Pinpoint the cell where the given text exists, returning its (x, y) midpoint coordinate. 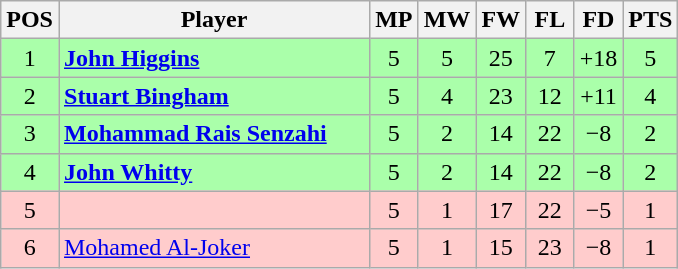
+18 (598, 58)
MP (394, 20)
FW (501, 20)
Mohammad Rais Senzahi (214, 134)
7 (550, 58)
FD (598, 20)
John Whitty (214, 172)
Mohamed Al-Joker (214, 248)
FL (550, 20)
−5 (598, 210)
25 (501, 58)
6 (30, 248)
PTS (650, 20)
John Higgins (214, 58)
12 (550, 96)
Player (214, 20)
17 (501, 210)
+11 (598, 96)
Stuart Bingham (214, 96)
POS (30, 20)
MW (447, 20)
3 (30, 134)
15 (501, 248)
